Locate the cell with the specified text and output its [x, y] center coordinate. 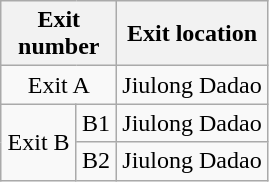
B1 [96, 123]
Exit number [59, 34]
Exit B [39, 142]
Exit A [59, 85]
B2 [96, 161]
Exit location [192, 34]
